For the text-containing cell, return its midpoint in [X, Y] coordinate format. 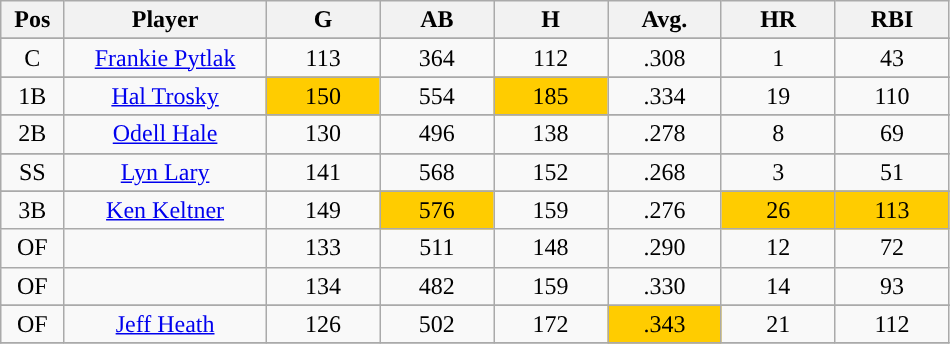
152 [551, 172]
14 [778, 286]
26 [778, 210]
21 [778, 324]
.308 [665, 58]
2B [32, 134]
G [323, 20]
Hal Trosky [165, 96]
C [32, 58]
554 [437, 96]
.276 [665, 210]
138 [551, 134]
Avg. [665, 20]
502 [437, 324]
.290 [665, 248]
3B [32, 210]
8 [778, 134]
93 [892, 286]
RBI [892, 20]
.278 [665, 134]
Odell Hale [165, 134]
1 [778, 58]
12 [778, 248]
43 [892, 58]
149 [323, 210]
133 [323, 248]
364 [437, 58]
72 [892, 248]
141 [323, 172]
HR [778, 20]
185 [551, 96]
1B [32, 96]
511 [437, 248]
19 [778, 96]
150 [323, 96]
496 [437, 134]
126 [323, 324]
.268 [665, 172]
130 [323, 134]
SS [32, 172]
Jeff Heath [165, 324]
69 [892, 134]
.343 [665, 324]
482 [437, 286]
Player [165, 20]
.330 [665, 286]
Pos [32, 20]
134 [323, 286]
Frankie Pytlak [165, 58]
172 [551, 324]
3 [778, 172]
110 [892, 96]
51 [892, 172]
H [551, 20]
568 [437, 172]
.334 [665, 96]
148 [551, 248]
Lyn Lary [165, 172]
Ken Keltner [165, 210]
576 [437, 210]
AB [437, 20]
